Determine the [x, y] coordinate at the center of the cell enclosing the given text.  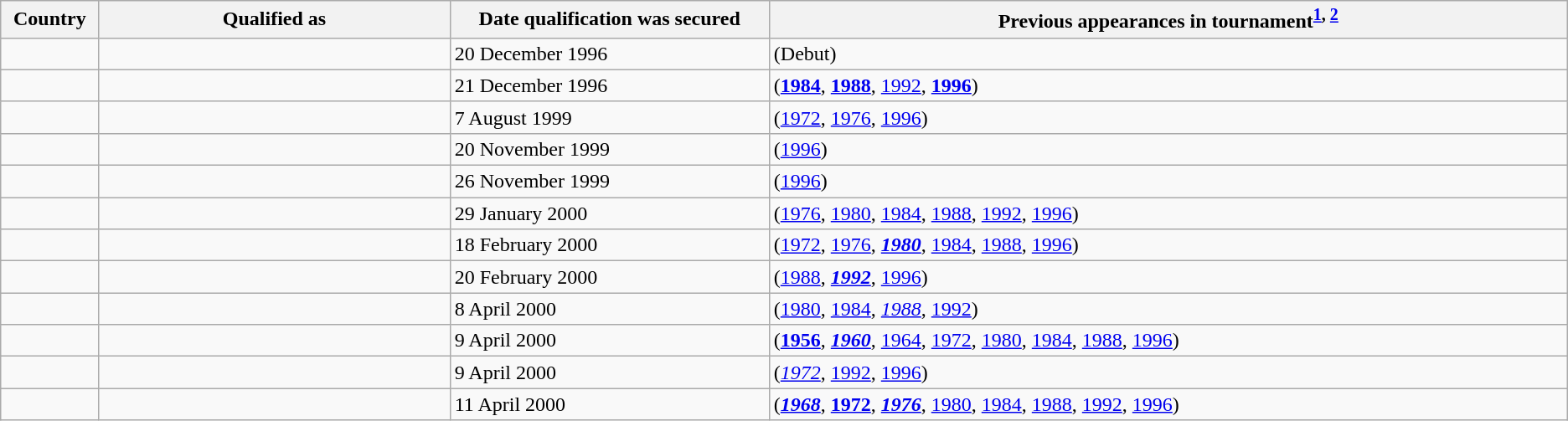
20 November 1999 [610, 149]
(1972, 1992, 1996) [1168, 372]
(1980, 1984, 1988, 1992) [1168, 309]
Country [50, 20]
7 August 1999 [610, 117]
26 November 1999 [610, 182]
(1956, 1960, 1964, 1972, 1980, 1984, 1988, 1996) [1168, 341]
Qualified as [275, 20]
(1972, 1976, 1980, 1984, 1988, 1996) [1168, 245]
(1968, 1972, 1976, 1980, 1984, 1988, 1992, 1996) [1168, 404]
(1976, 1980, 1984, 1988, 1992, 1996) [1168, 213]
Previous appearances in tournament1, 2 [1168, 20]
29 January 2000 [610, 213]
8 April 2000 [610, 309]
Date qualification was secured [610, 20]
18 February 2000 [610, 245]
(1988, 1992, 1996) [1168, 277]
20 December 1996 [610, 54]
21 December 1996 [610, 85]
(Debut) [1168, 54]
11 April 2000 [610, 404]
(1972, 1976, 1996) [1168, 117]
(1984, 1988, 1992, 1996) [1168, 85]
20 February 2000 [610, 277]
